Search for the cell housing the specified text and yield its (x, y) center coordinate. 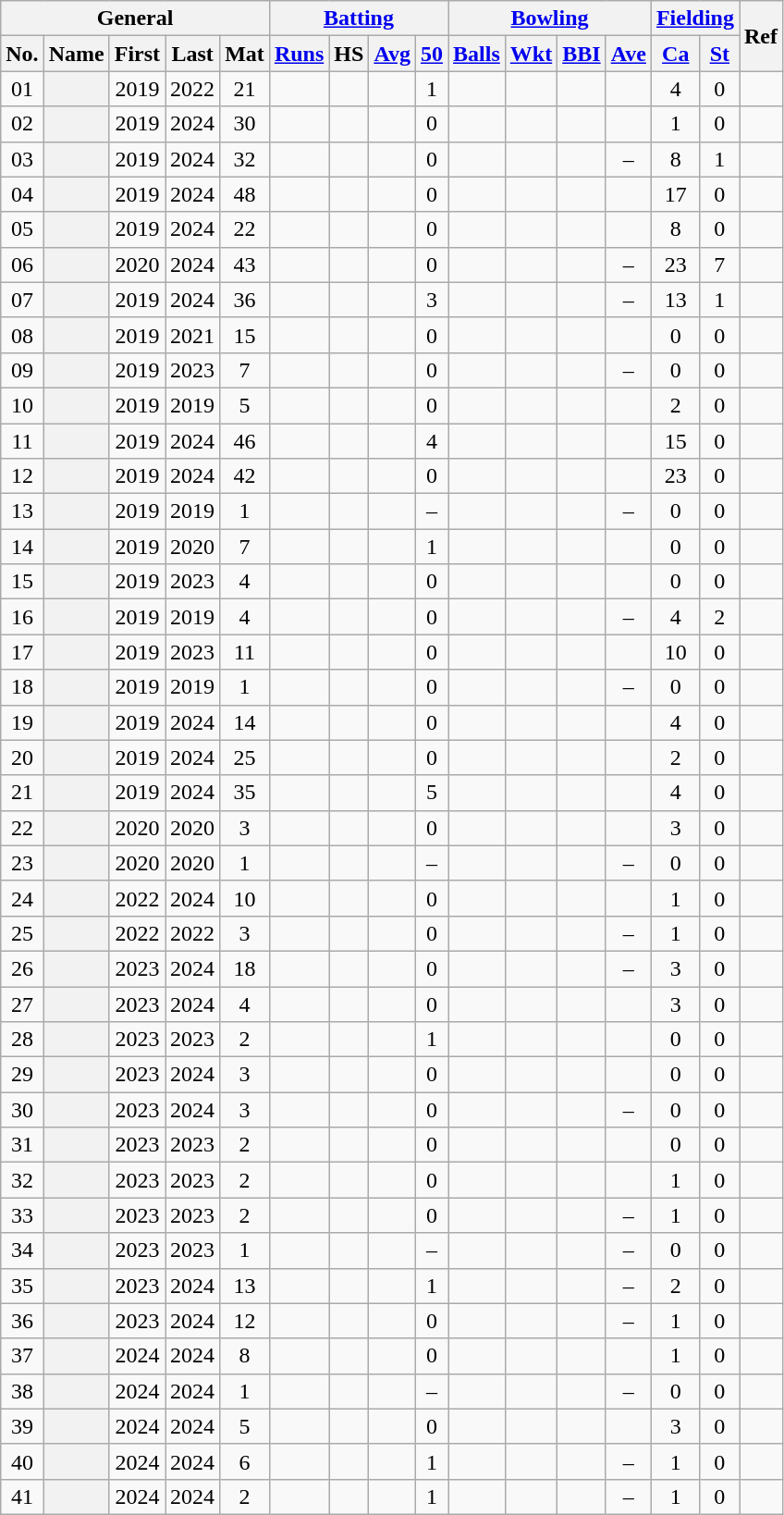
Runs (299, 54)
2021 (192, 335)
19 (22, 722)
37 (22, 1356)
Wkt (531, 54)
03 (22, 159)
06 (22, 265)
04 (22, 194)
26 (22, 968)
42 (245, 476)
41 (22, 1497)
43 (245, 265)
24 (22, 898)
31 (22, 1145)
07 (22, 300)
20 (22, 757)
40 (22, 1461)
St (719, 54)
29 (22, 1075)
28 (22, 1040)
Ca (675, 54)
33 (22, 1215)
34 (22, 1250)
6 (245, 1461)
Batting (359, 18)
27 (22, 1004)
No. (22, 54)
Bowling (550, 18)
First (137, 54)
Name (76, 54)
Ave (629, 54)
Last (192, 54)
Avg (392, 54)
02 (22, 124)
Mat (245, 54)
Balls (477, 54)
16 (22, 617)
38 (22, 1391)
05 (22, 229)
46 (245, 441)
48 (245, 194)
09 (22, 370)
01 (22, 89)
BBI (582, 54)
General (135, 18)
50 (431, 54)
39 (22, 1426)
Ref (762, 36)
08 (22, 335)
Fielding (695, 18)
HS (349, 54)
